Scan for the cell matching the given text and deliver its (X, Y) coordinate at center. 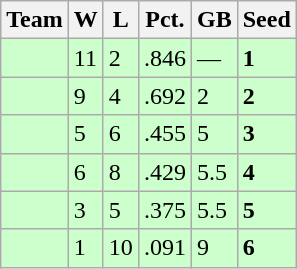
10 (120, 248)
8 (120, 172)
Pct. (164, 20)
11 (86, 58)
Seed (266, 20)
— (214, 58)
.455 (164, 134)
.375 (164, 210)
Team (35, 20)
.091 (164, 248)
.692 (164, 96)
W (86, 20)
.846 (164, 58)
GB (214, 20)
.429 (164, 172)
L (120, 20)
